Pinpoint the cell where the given text exists, returning its (X, Y) midpoint coordinate. 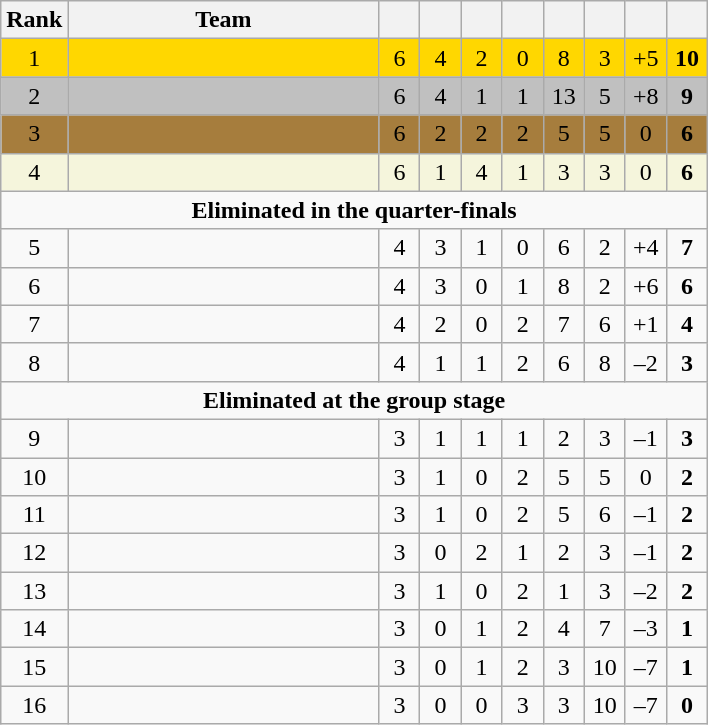
14 (34, 629)
Team (224, 20)
Eliminated in the quarter-finals (354, 210)
16 (34, 705)
+6 (646, 286)
+8 (646, 96)
12 (34, 553)
+1 (646, 324)
+5 (646, 58)
+4 (646, 248)
15 (34, 667)
–3 (646, 629)
11 (34, 515)
Rank (34, 20)
Eliminated at the group stage (354, 400)
